Output the [x, y] coordinate of the center of the cell containing the given text.  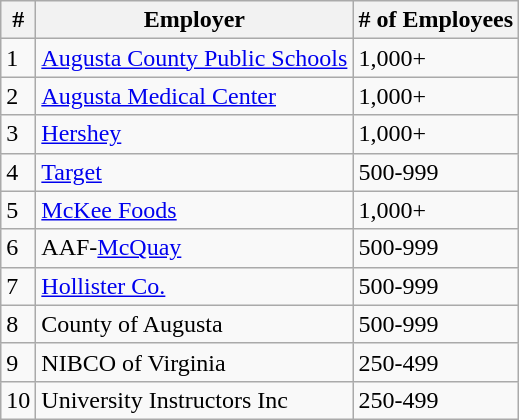
6 [18, 248]
Employer [194, 20]
5 [18, 210]
9 [18, 362]
4 [18, 172]
University Instructors Inc [194, 400]
Augusta Medical Center [194, 96]
County of Augusta [194, 324]
10 [18, 400]
1 [18, 58]
3 [18, 134]
Hershey [194, 134]
# of Employees [436, 20]
Hollister Co. [194, 286]
7 [18, 286]
Target [194, 172]
8 [18, 324]
Augusta County Public Schools [194, 58]
McKee Foods [194, 210]
NIBCO of Virginia [194, 362]
2 [18, 96]
# [18, 20]
AAF-McQuay [194, 248]
